Identify which cell holds the provided text, then report its [X, Y] central coordinate. 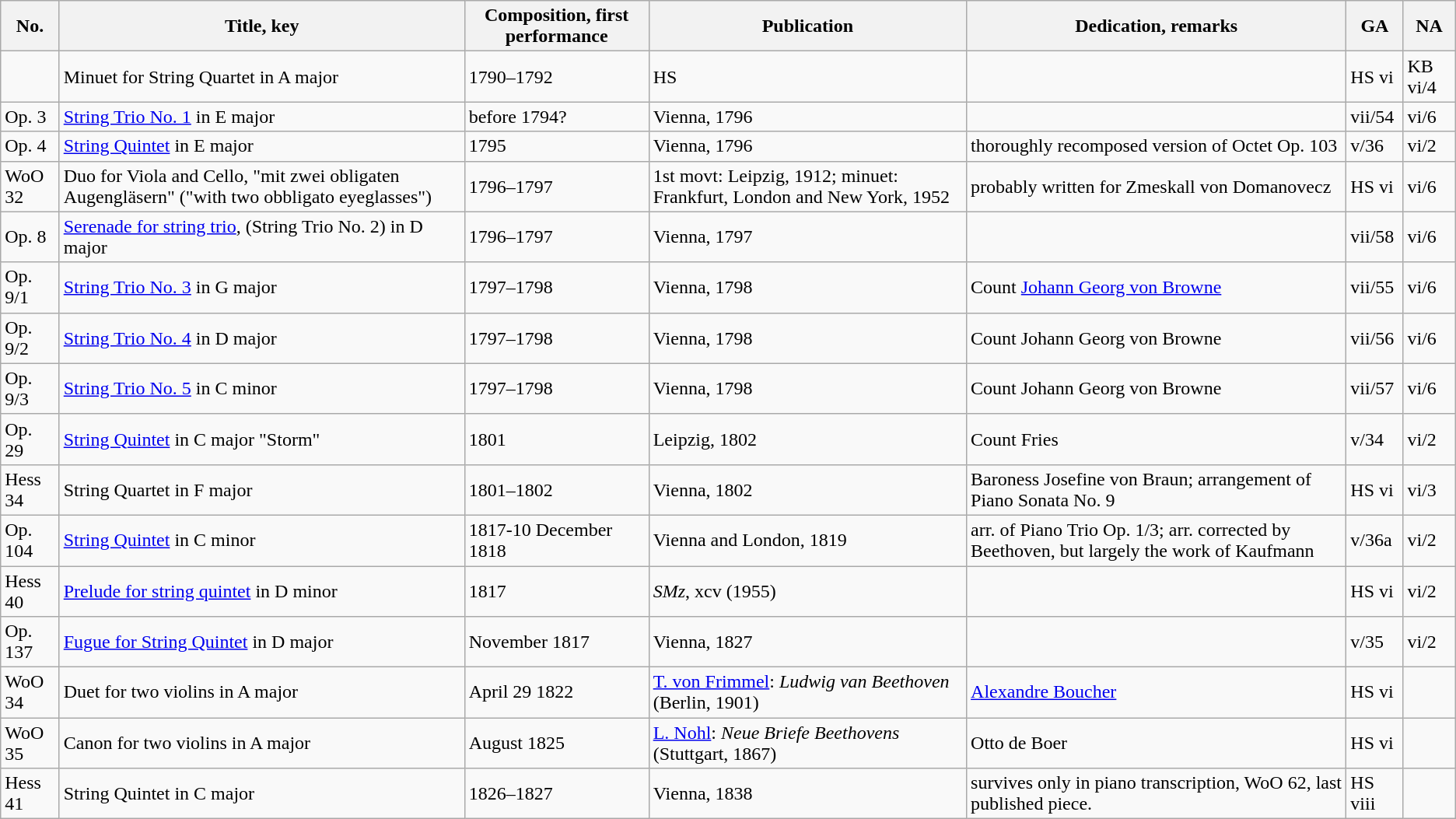
Op. 9/2 [30, 338]
1795 [557, 146]
NA [1430, 26]
Leipzig, 1802 [807, 439]
Op. 3 [30, 117]
GA [1375, 26]
1801 [557, 439]
Op. 8 [30, 236]
WoO 35 [30, 744]
SMz, xcv (1955) [807, 591]
Op. 29 [30, 439]
April 29 1822 [557, 692]
String Trio No. 4 in D major [261, 338]
v/35 [1375, 642]
Canon for two violins in A major [261, 744]
No. [30, 26]
thoroughly recomposed version of Octet Op. 103 [1157, 146]
Alexandre Boucher [1157, 692]
Serenade for string trio, (String Trio No. 2) in D major [261, 236]
Op. 9/1 [30, 288]
Dedication, remarks [1157, 26]
Hess 41 [30, 793]
WoO 34 [30, 692]
vi/3 [1430, 490]
String Quartet in F major [261, 490]
probably written for Zmeskall von Domanovecz [1157, 187]
vii/56 [1375, 338]
1st movt: Leipzig, 1912; minuet: Frankfurt, London and New York, 1952 [807, 187]
Hess 40 [30, 591]
Vienna, 1802 [807, 490]
1790–1792 [557, 76]
Duo for Viola and Cello, "mit zwei obligaten Augengläsern" ("with two obbligato eyeglasses") [261, 187]
Baroness Josefine von Braun; arrangement of Piano Sonata No. 9 [1157, 490]
1817-10 December 1818 [557, 540]
v/36 [1375, 146]
Publication [807, 26]
vii/58 [1375, 236]
before 1794? [557, 117]
Title, key [261, 26]
Op. 104 [30, 540]
August 1825 [557, 744]
vii/54 [1375, 117]
1826–1827 [557, 793]
String Trio No. 3 in G major [261, 288]
Vienna, 1827 [807, 642]
Vienna and London, 1819 [807, 540]
Prelude for string quintet in D minor [261, 591]
String Quintet in C minor [261, 540]
Fugue for String Quintet in D major [261, 642]
Op. 4 [30, 146]
Op. 137 [30, 642]
1817 [557, 591]
Hess 34 [30, 490]
String Trio No. 5 in C minor [261, 389]
vii/57 [1375, 389]
v/34 [1375, 439]
KB vi/4 [1430, 76]
Count Fries [1157, 439]
String Quintet in C major [261, 793]
1801–1802 [557, 490]
arr. of Piano Trio Op. 1/3; arr. corrected by Beethoven, but largely the work of Kaufmann [1157, 540]
T. von Frimmel: Ludwig van Beethoven (Berlin, 1901) [807, 692]
Op. 9/3 [30, 389]
Composition, first performance [557, 26]
HS viii [1375, 793]
v/36a [1375, 540]
Minuet for String Quartet in A major [261, 76]
WoO 32 [30, 187]
Duet for two violins in A major [261, 692]
vii/55 [1375, 288]
Vienna, 1797 [807, 236]
String Trio No. 1 in E major [261, 117]
String Quintet in E major [261, 146]
survives only in piano transcription, WoO 62, last published piece. [1157, 793]
HS [807, 76]
November 1817 [557, 642]
L. Nohl: Neue Briefe Beethovens (Stuttgart, 1867) [807, 744]
String Quintet in C major "Storm" [261, 439]
Vienna, 1838 [807, 793]
Otto de Boer [1157, 744]
